Provide the [x, y] coordinate of the cell's center where the given text is located.  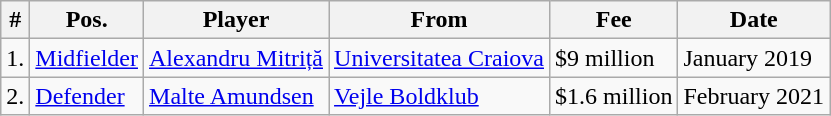
Fee [614, 20]
1. [16, 58]
Pos. [87, 20]
Universitatea Craiova [440, 58]
Player [236, 20]
From [440, 20]
$9 million [614, 58]
2. [16, 96]
February 2021 [754, 96]
Defender [87, 96]
Alexandru Mitriță [236, 58]
Vejle Boldklub [440, 96]
Date [754, 20]
Midfielder [87, 58]
$1.6 million [614, 96]
Malte Amundsen [236, 96]
January 2019 [754, 58]
# [16, 20]
